Determine the [X, Y] coordinate at the center of the cell enclosing the given text.  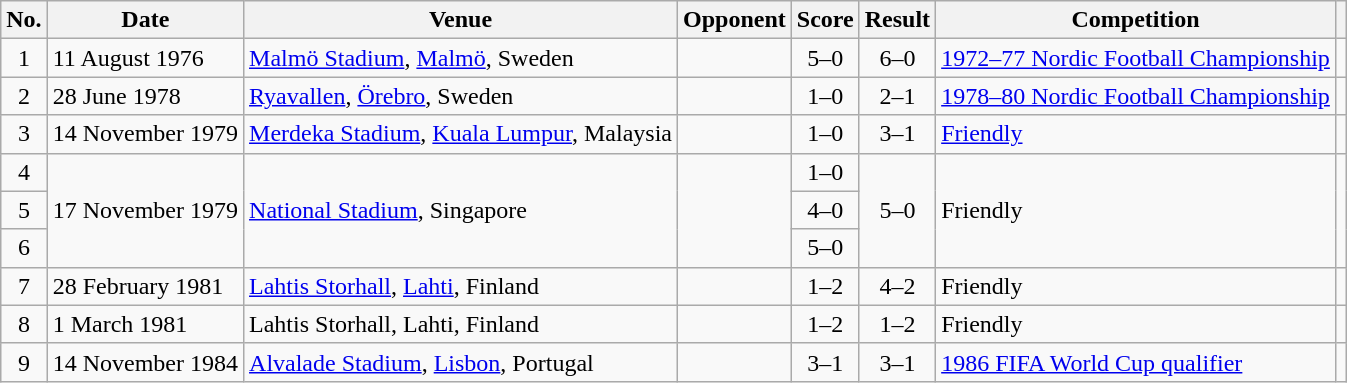
Alvalade Stadium, Lisbon, Portugal [461, 362]
Result [897, 20]
3 [24, 134]
7 [24, 286]
Venue [461, 20]
2–1 [897, 96]
Competition [1136, 20]
4 [24, 172]
Malmö Stadium, Malmö, Sweden [461, 58]
1 [24, 58]
6 [24, 248]
1972–77 Nordic Football Championship [1136, 58]
2 [24, 96]
Date [145, 20]
No. [24, 20]
5 [24, 210]
6–0 [897, 58]
National Stadium, Singapore [461, 210]
28 June 1978 [145, 96]
14 November 1984 [145, 362]
Ryavallen, Örebro, Sweden [461, 96]
4–2 [897, 286]
1 March 1981 [145, 324]
Opponent [735, 20]
14 November 1979 [145, 134]
28 February 1981 [145, 286]
Score [825, 20]
9 [24, 362]
8 [24, 324]
17 November 1979 [145, 210]
Merdeka Stadium, Kuala Lumpur, Malaysia [461, 134]
1978–80 Nordic Football Championship [1136, 96]
4–0 [825, 210]
1986 FIFA World Cup qualifier [1136, 362]
11 August 1976 [145, 58]
